From the cell containing the given text, extract its center point as [x, y] coordinate. 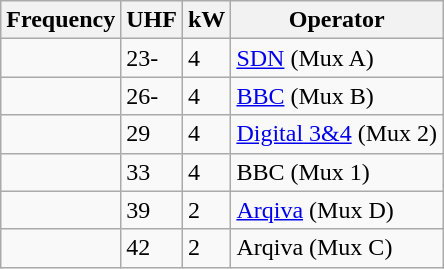
39 [152, 210]
Arqiva (Mux D) [337, 210]
BBC (Mux B) [337, 96]
UHF [152, 20]
33 [152, 172]
Frequency [61, 20]
Arqiva (Mux C) [337, 248]
42 [152, 248]
23- [152, 58]
BBC (Mux 1) [337, 172]
26- [152, 96]
kW [206, 20]
Operator [337, 20]
SDN (Mux A) [337, 58]
29 [152, 134]
Digital 3&4 (Mux 2) [337, 134]
